Output the [x, y] coordinate of the center of the cell containing the given text.  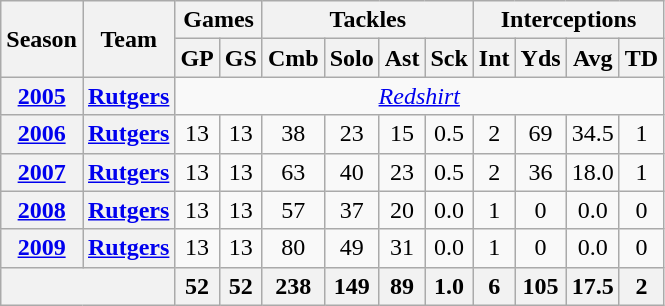
2005 [42, 96]
2007 [42, 172]
37 [352, 210]
GS [240, 58]
Team [128, 39]
149 [352, 286]
80 [293, 248]
31 [402, 248]
Ast [402, 58]
105 [540, 286]
17.5 [592, 286]
Interceptions [568, 20]
Int [494, 58]
49 [352, 248]
38 [293, 134]
36 [540, 172]
34.5 [592, 134]
Games [218, 20]
18.0 [592, 172]
Cmb [293, 58]
Redshirt [420, 96]
2006 [42, 134]
40 [352, 172]
89 [402, 286]
Avg [592, 58]
57 [293, 210]
Solo [352, 58]
Yds [540, 58]
63 [293, 172]
2008 [42, 210]
GP [197, 58]
Season [42, 39]
15 [402, 134]
6 [494, 286]
238 [293, 286]
20 [402, 210]
69 [540, 134]
1.0 [449, 286]
Sck [449, 58]
2009 [42, 248]
TD [641, 58]
Tackles [368, 20]
